Provide the [X, Y] coordinate of the cell's center where the given text is located.  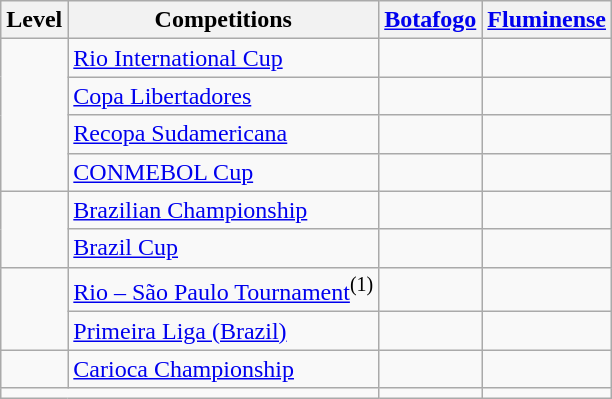
Level [34, 20]
Recopa Sudamericana [224, 134]
Botafogo [430, 20]
Competitions [224, 20]
Brazil Cup [224, 248]
Carioca Championship [224, 369]
Primeira Liga (Brazil) [224, 331]
Rio – São Paulo Tournament(1) [224, 290]
Brazilian Championship [224, 210]
Copa Libertadores [224, 96]
CONMEBOL Cup [224, 172]
Fluminense [547, 20]
Rio International Cup [224, 58]
